Return (X, Y) of the center of cell containing provided text 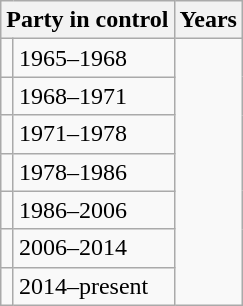
1986–2006 (94, 210)
1965–1968 (94, 58)
Years (208, 20)
1968–1971 (94, 96)
1971–1978 (94, 134)
2014–present (94, 286)
1978–1986 (94, 172)
2006–2014 (94, 248)
Party in control (88, 20)
